Detect which cell encompasses the target text, then output its [x, y] center coordinate. 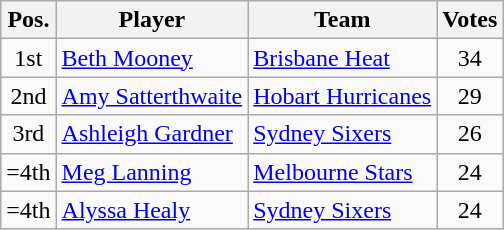
Hobart Hurricanes [342, 96]
Votes [470, 20]
26 [470, 134]
34 [470, 58]
Ashleigh Gardner [152, 134]
Brisbane Heat [342, 58]
Alyssa Healy [152, 210]
Amy Satterthwaite [152, 96]
Player [152, 20]
Team [342, 20]
3rd [28, 134]
Meg Lanning [152, 172]
2nd [28, 96]
Beth Mooney [152, 58]
1st [28, 58]
Pos. [28, 20]
Melbourne Stars [342, 172]
29 [470, 96]
